From the cell containing the given text, extract its center point as [x, y] coordinate. 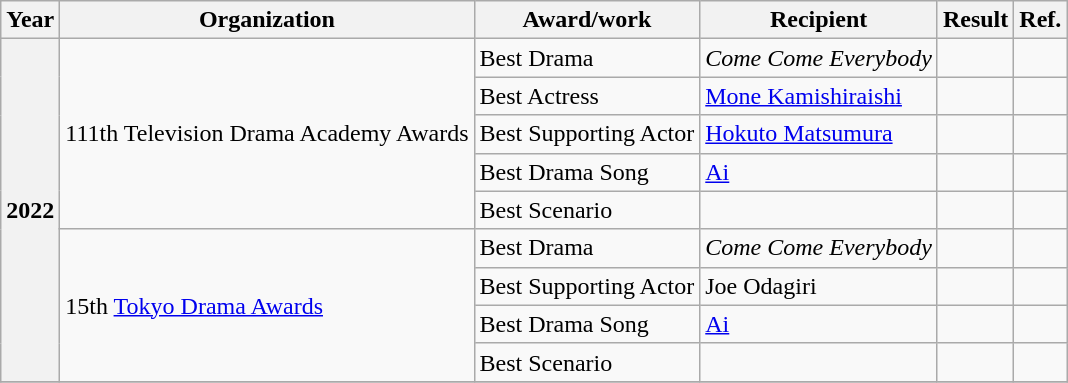
Award/work [587, 20]
Recipient [819, 20]
Organization [267, 20]
Year [30, 20]
Result [975, 20]
Joe Odagiri [819, 286]
Best Actress [587, 96]
15th Tokyo Drama Awards [267, 305]
Hokuto Matsumura [819, 134]
Ref. [1040, 20]
2022 [30, 210]
111th Television Drama Academy Awards [267, 134]
Mone Kamishiraishi [819, 96]
